Find where the given text appears and provide that cell's center as (x, y) coordinate. 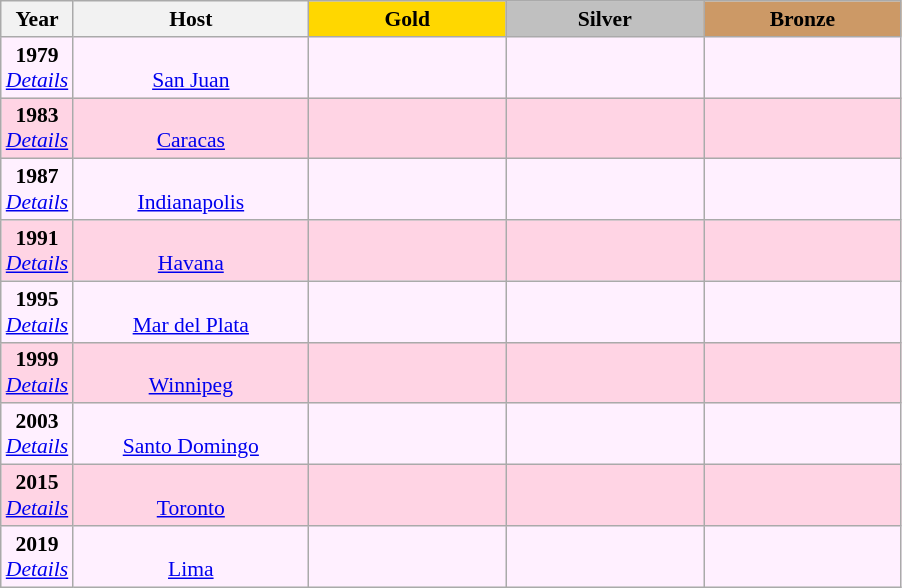
Year (37, 19)
Mar del Plata (190, 312)
1999Details (37, 372)
2019Details (37, 556)
1995Details (37, 312)
2015Details (37, 496)
2003Details (37, 434)
1983Details (37, 128)
1991Details (37, 250)
Havana (190, 250)
Indianapolis (190, 190)
San Juan (190, 68)
Santo Domingo (190, 434)
Host (190, 19)
Silver (605, 19)
Bronze (803, 19)
1987Details (37, 190)
Lima (190, 556)
Caracas (190, 128)
Winnipeg (190, 372)
Toronto (190, 496)
1979Details (37, 68)
Gold (407, 19)
